Scan for the cell matching the given text and deliver its (x, y) coordinate at center. 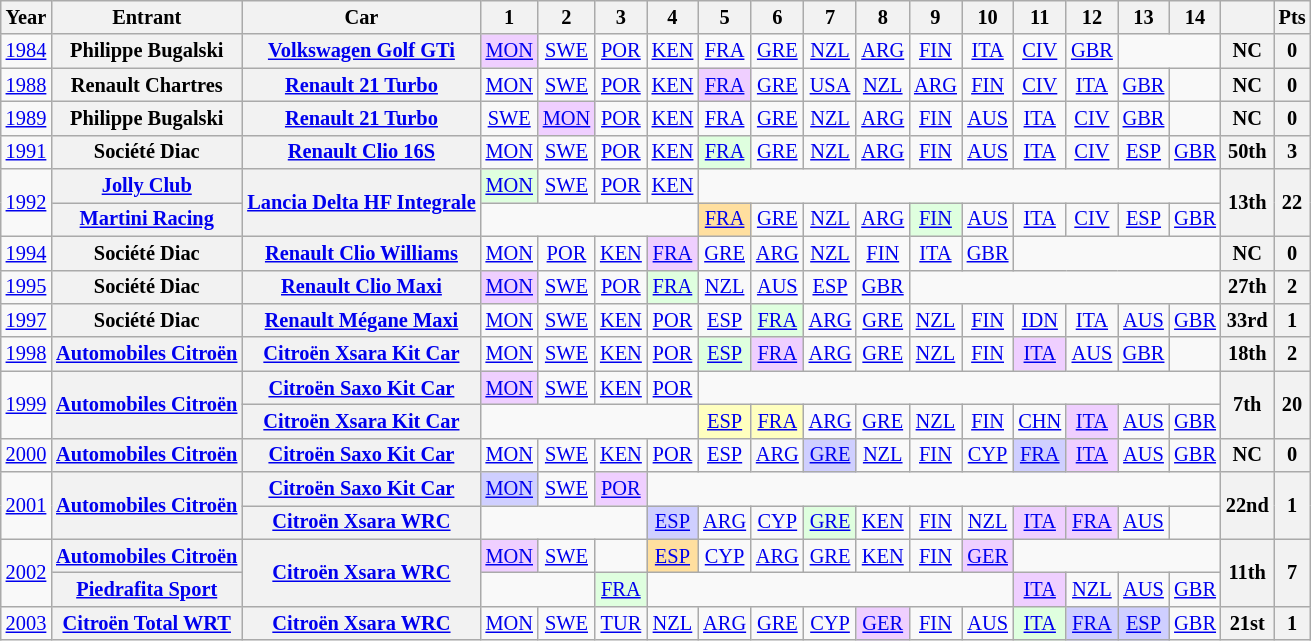
9 (936, 17)
10 (988, 17)
22nd (1248, 506)
2003 (26, 623)
Volkswagen Golf GTi (361, 51)
1998 (26, 354)
12 (1092, 17)
Entrant (146, 17)
IDN (1040, 320)
20 (1292, 404)
1995 (26, 287)
14 (1195, 17)
Renault Clio Maxi (361, 287)
Renault Clio 16S (361, 152)
USA (830, 85)
21st (1248, 623)
18th (1248, 354)
8 (882, 17)
Renault Mégane Maxi (361, 320)
22 (1292, 202)
7th (1248, 404)
1991 (26, 152)
27th (1248, 287)
4 (673, 17)
Renault Clio Williams (361, 253)
1988 (26, 85)
Citroën Total WRT (146, 623)
Lancia Delta HF Integrale (361, 202)
2001 (26, 506)
1992 (26, 202)
13 (1144, 17)
1984 (26, 51)
1994 (26, 253)
Renault Chartres (146, 85)
13th (1248, 202)
TUR (621, 623)
Car (361, 17)
Jolly Club (146, 186)
11 (1040, 17)
2002 (26, 572)
Pts (1292, 17)
2000 (26, 455)
33rd (1248, 320)
11th (1248, 572)
CHN (1040, 421)
1989 (26, 118)
1997 (26, 320)
50th (1248, 152)
Martini Racing (146, 219)
6 (778, 17)
Piedrafita Sport (146, 589)
Year (26, 17)
5 (724, 17)
1999 (26, 404)
